Return the [X, Y] coordinate for the center point of the cell that contains the specified text.  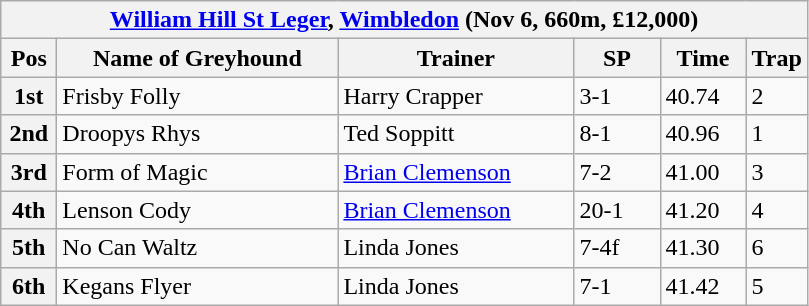
SP [617, 58]
40.74 [703, 96]
5 [776, 286]
3rd [29, 172]
8-1 [617, 134]
7-1 [617, 286]
Harry Crapper [456, 96]
Trap [776, 58]
41.42 [703, 286]
Droopys Rhys [198, 134]
4th [29, 210]
Pos [29, 58]
41.20 [703, 210]
20-1 [617, 210]
Ted Soppitt [456, 134]
Kegans Flyer [198, 286]
41.00 [703, 172]
Name of Greyhound [198, 58]
5th [29, 248]
40.96 [703, 134]
1st [29, 96]
Time [703, 58]
3-1 [617, 96]
Form of Magic [198, 172]
2 [776, 96]
No Can Waltz [198, 248]
1 [776, 134]
6th [29, 286]
6 [776, 248]
William Hill St Leger, Wimbledon (Nov 6, 660m, £12,000) [404, 20]
4 [776, 210]
3 [776, 172]
7-4f [617, 248]
7-2 [617, 172]
2nd [29, 134]
Trainer [456, 58]
Lenson Cody [198, 210]
Frisby Folly [198, 96]
41.30 [703, 248]
